Capture the cell that displays the provided text and extract its [X, Y] central coordinate. 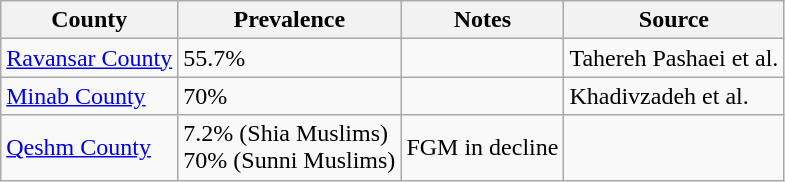
County [90, 20]
FGM in decline [482, 148]
Source [674, 20]
Prevalence [290, 20]
7.2% (Shia Muslims)70% (Sunni Muslims) [290, 148]
Qeshm County [90, 148]
Minab County [90, 96]
Ravansar County [90, 58]
Tahereh Pashaei et al. [674, 58]
55.7% [290, 58]
Khadivzadeh et al. [674, 96]
70% [290, 96]
Notes [482, 20]
